Return the (x, y) coordinate for the center point of the cell that contains the specified text.  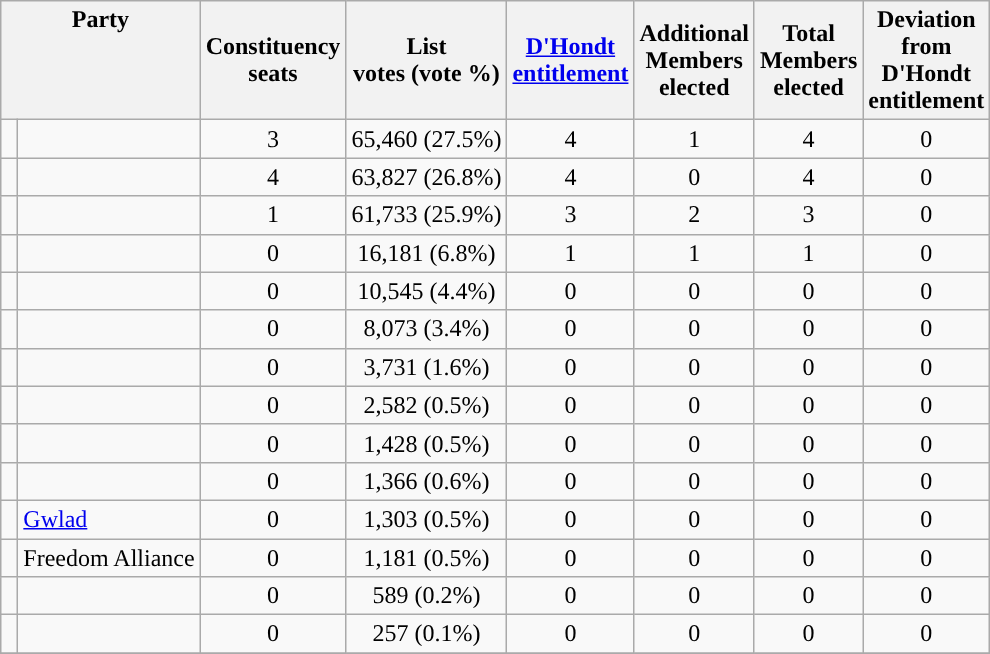
Freedom Alliance (109, 557)
DeviationfromD'Hondtentitlement (926, 60)
Gwlad (109, 519)
3,731 (1.6%) (426, 367)
589 (0.2%) (426, 596)
2 (694, 215)
D'Hondtentitlement (570, 60)
Constituencyseats (273, 60)
61,733 (25.9%) (426, 215)
AdditionalMemberselected (694, 60)
Listvotes (vote %) (426, 60)
65,460 (27.5%) (426, 139)
1,428 (0.5%) (426, 443)
63,827 (26.8%) (426, 177)
1,366 (0.6%) (426, 481)
8,073 (3.4%) (426, 329)
257 (0.1%) (426, 634)
TotalMemberselected (808, 60)
16,181 (6.8%) (426, 253)
10,545 (4.4%) (426, 291)
Party (100, 60)
1,181 (0.5%) (426, 557)
1,303 (0.5%) (426, 519)
2,582 (0.5%) (426, 405)
